Identify which cell holds the provided text, then report its (x, y) central coordinate. 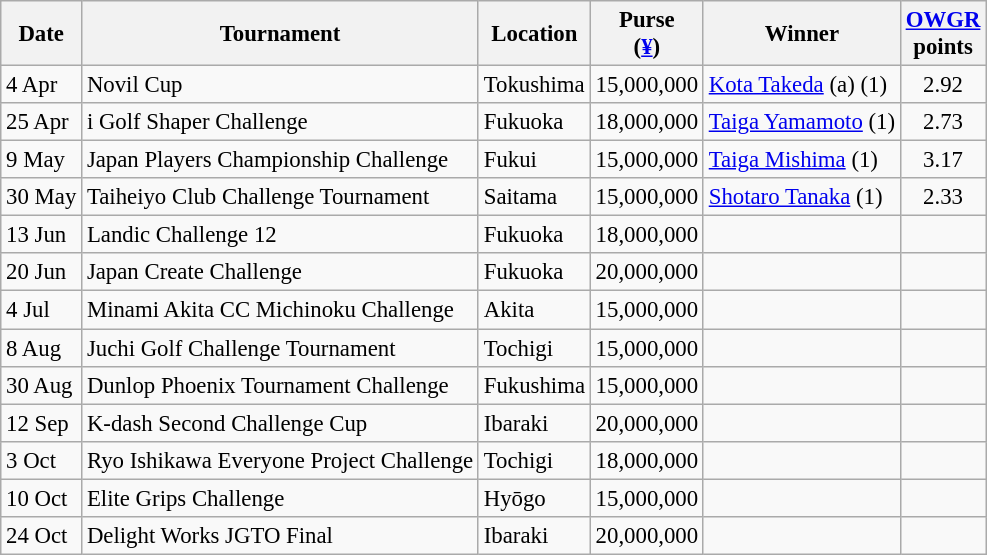
4 Apr (42, 85)
Taiga Yamamoto (1) (802, 122)
Purse(¥) (646, 34)
Japan Players Championship Challenge (280, 160)
Saitama (534, 197)
Dunlop Phoenix Tournament Challenge (280, 385)
Akita (534, 310)
Winner (802, 34)
10 Oct (42, 498)
Elite Grips Challenge (280, 498)
12 Sep (42, 423)
13 Jun (42, 235)
8 Aug (42, 348)
Novil Cup (280, 85)
Date (42, 34)
Location (534, 34)
Taiheiyo Club Challenge Tournament (280, 197)
Fukushima (534, 385)
24 Oct (42, 536)
Shotaro Tanaka (1) (802, 197)
4 Jul (42, 310)
Minami Akita CC Michinoku Challenge (280, 310)
K-dash Second Challenge Cup (280, 423)
Tokushima (534, 85)
Kota Takeda (a) (1) (802, 85)
i Golf Shaper Challenge (280, 122)
30 May (42, 197)
Juchi Golf Challenge Tournament (280, 348)
Tournament (280, 34)
Taiga Mishima (1) (802, 160)
Delight Works JGTO Final (280, 536)
Hyōgo (534, 498)
3 Oct (42, 460)
25 Apr (42, 122)
Fukui (534, 160)
2.92 (942, 85)
2.33 (942, 197)
OWGRpoints (942, 34)
30 Aug (42, 385)
2.73 (942, 122)
Ryo Ishikawa Everyone Project Challenge (280, 460)
Japan Create Challenge (280, 273)
Landic Challenge 12 (280, 235)
3.17 (942, 160)
20 Jun (42, 273)
9 May (42, 160)
